Find where the given text appears and provide that cell's center as (x, y) coordinate. 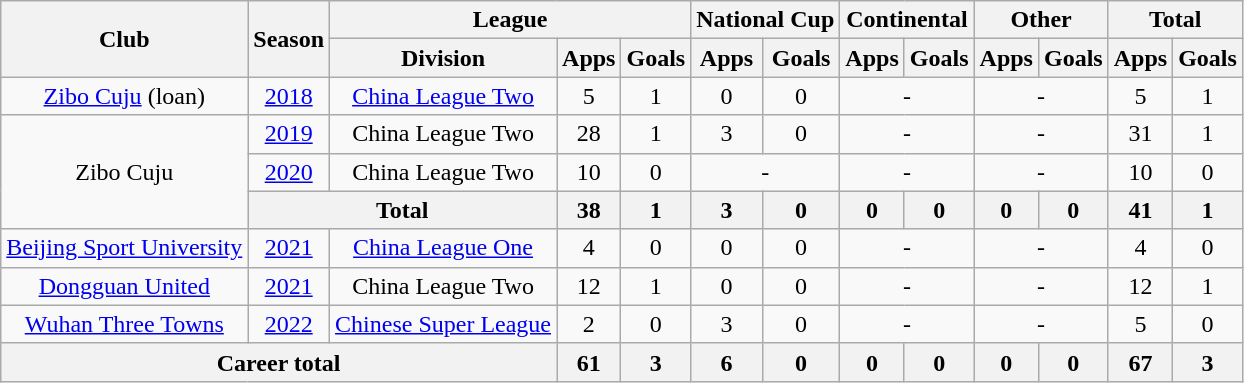
2018 (289, 96)
2 (589, 324)
67 (1140, 362)
National Cup (766, 20)
China League One (444, 248)
Zibo Cuju (124, 172)
Continental (907, 20)
2022 (289, 324)
2020 (289, 172)
Chinese Super League (444, 324)
Beijing Sport University (124, 248)
31 (1140, 134)
Career total (279, 362)
Other (1041, 20)
28 (589, 134)
6 (727, 362)
Wuhan Three Towns (124, 324)
Club (124, 39)
2019 (289, 134)
61 (589, 362)
41 (1140, 210)
League (510, 20)
Zibo Cuju (loan) (124, 96)
Season (289, 39)
Dongguan United (124, 286)
Division (444, 58)
38 (589, 210)
